Determine the (X, Y) coordinate at the center of the cell enclosing the given text.  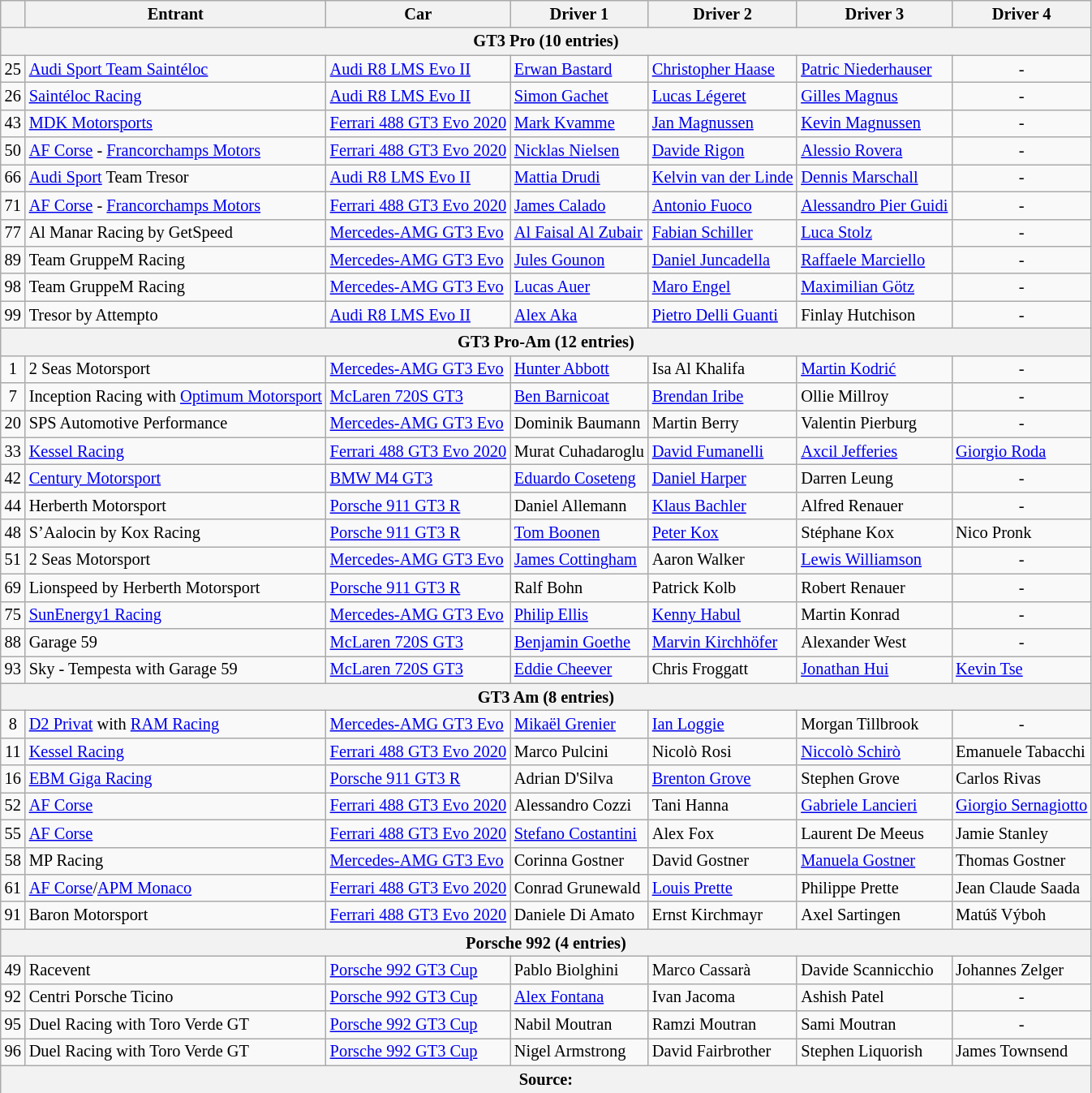
Gabriele Lancieri (875, 806)
Louis Prette (722, 888)
Philip Ellis (579, 615)
Ivan Jacoma (722, 997)
SunEnergy1 Racing (175, 615)
Alessandro Cozzi (579, 806)
Benjamin Goethe (579, 642)
99 (13, 315)
D2 Privat with RAM Racing (175, 724)
Corinna Gostner (579, 861)
77 (13, 233)
GT3 Am (8 entries) (546, 697)
Chris Froggatt (722, 669)
98 (13, 287)
75 (13, 615)
71 (13, 205)
Ralf Bohn (579, 587)
MP Racing (175, 861)
Alexander West (875, 642)
Eduardo Coseteng (579, 478)
52 (13, 806)
Sami Moutran (875, 1025)
Aaron Walker (722, 560)
Marvin Kirchhöfer (722, 642)
James Calado (579, 205)
66 (13, 178)
89 (13, 260)
SPS Automotive Performance (175, 424)
Lucas Auer (579, 287)
Nico Pronk (1021, 533)
Alfred Renauer (875, 506)
Finlay Hutchison (875, 315)
Lucas Légeret (722, 96)
50 (13, 151)
Herberth Motorsport (175, 506)
Dominik Baumann (579, 424)
James Cottingham (579, 560)
Stefano Costantini (579, 833)
20 (13, 424)
Car (419, 14)
Raffaele Marciello (875, 260)
43 (13, 123)
Ben Barnicoat (579, 397)
Patrick Kolb (722, 587)
Marco Cassarà (722, 970)
Alex Fox (722, 833)
1 (13, 369)
Philippe Prette (875, 888)
Manuela Gostner (875, 861)
EBM Giga Racing (175, 779)
8 (13, 724)
Axcil Jefferies (875, 451)
Al Manar Racing by GetSpeed (175, 233)
Luca Stolz (875, 233)
Ramzi Moutran (722, 1025)
33 (13, 451)
Adrian D'Silva (579, 779)
92 (13, 997)
55 (13, 833)
96 (13, 1052)
Murat Cuhadaroglu (579, 451)
Kelvin van der Linde (722, 178)
Kevin Magnussen (875, 123)
Stephen Liquorish (875, 1052)
Johannes Zelger (1021, 970)
88 (13, 642)
Thomas Gostner (1021, 861)
Jan Magnussen (722, 123)
David Fairbrother (722, 1052)
Nabil Moutran (579, 1025)
Stephen Grove (875, 779)
Christopher Haase (722, 69)
Davide Scannicchio (875, 970)
Lewis Williamson (875, 560)
Entrant (175, 14)
Marco Pulcini (579, 751)
Klaus Bachler (722, 506)
Robert Renauer (875, 587)
Nicolò Rosi (722, 751)
AF Corse/APM Monaco (175, 888)
Driver 3 (875, 14)
69 (13, 587)
Davide Rigon (722, 151)
Brendan Iribe (722, 397)
S’Aalocin by Kox Racing (175, 533)
Dennis Marschall (875, 178)
91 (13, 915)
Ian Loggie (722, 724)
Audi Sport Team Tresor (175, 178)
Stéphane Kox (875, 533)
Ashish Patel (875, 997)
Ernst Kirchmayr (722, 915)
Maximilian Götz (875, 287)
Pietro Delli Guanti (722, 315)
Matúš Výboh (1021, 915)
Antonio Fuoco (722, 205)
Simon Gachet (579, 96)
Driver 4 (1021, 14)
Jean Claude Saada (1021, 888)
Centri Porsche Ticino (175, 997)
BMW M4 GT3 (419, 478)
Alex Fontana (579, 997)
Jules Gounon (579, 260)
Driver 1 (579, 14)
Giorgio Roda (1021, 451)
Century Motorsport (175, 478)
Al Faisal Al Zubair (579, 233)
51 (13, 560)
Daniel Juncadella (722, 260)
Laurent De Meeus (875, 833)
Kenny Habul (722, 615)
David Gostner (722, 861)
Conrad Grunewald (579, 888)
Sky - Tempesta with Garage 59 (175, 669)
Racevent (175, 970)
Source: (546, 1079)
Patric Niederhauser (875, 69)
Tom Boonen (579, 533)
Daniel Harper (722, 478)
7 (13, 397)
Lionspeed by Herberth Motorsport (175, 587)
49 (13, 970)
Saintéloc Racing (175, 96)
25 (13, 69)
Martin Konrad (875, 615)
Jamie Stanley (1021, 833)
61 (13, 888)
Baron Motorsport (175, 915)
Peter Kox (722, 533)
GT3 Pro (10 entries) (546, 41)
Audi Sport Team Saintéloc (175, 69)
48 (13, 533)
GT3 Pro-Am (12 entries) (546, 342)
James Townsend (1021, 1052)
16 (13, 779)
26 (13, 96)
Isa Al Khalifa (722, 369)
Eddie Cheever (579, 669)
Valentin Pierburg (875, 424)
Nigel Armstrong (579, 1052)
93 (13, 669)
11 (13, 751)
Alex Aka (579, 315)
Tani Hanna (722, 806)
Brenton Grove (722, 779)
Pablo Biolghini (579, 970)
Emanuele Tabacchi (1021, 751)
Garage 59 (175, 642)
Fabian Schiller (722, 233)
Axel Sartingen (875, 915)
Niccolò Schirò (875, 751)
Carlos Rivas (1021, 779)
Ollie Millroy (875, 397)
Alessandro Pier Guidi (875, 205)
Gilles Magnus (875, 96)
Giorgio Sernagiotto (1021, 806)
Maro Engel (722, 287)
44 (13, 506)
Mattia Drudi (579, 178)
Mikaël Grenier (579, 724)
Jonathan Hui (875, 669)
Inception Racing with Optimum Motorsport (175, 397)
David Fumanelli (722, 451)
Porsche 992 (4 entries) (546, 943)
Erwan Bastard (579, 69)
Driver 2 (722, 14)
95 (13, 1025)
42 (13, 478)
Alessio Rovera (875, 151)
Daniel Allemann (579, 506)
Daniele Di Amato (579, 915)
Kevin Tse (1021, 669)
Hunter Abbott (579, 369)
Nicklas Nielsen (579, 151)
Morgan Tillbrook (875, 724)
Martin Kodrić (875, 369)
Darren Leung (875, 478)
58 (13, 861)
Tresor by Attempto (175, 315)
Mark Kvamme (579, 123)
MDK Motorsports (175, 123)
Martin Berry (722, 424)
